Detect which cell encompasses the target text, then output its [x, y] center coordinate. 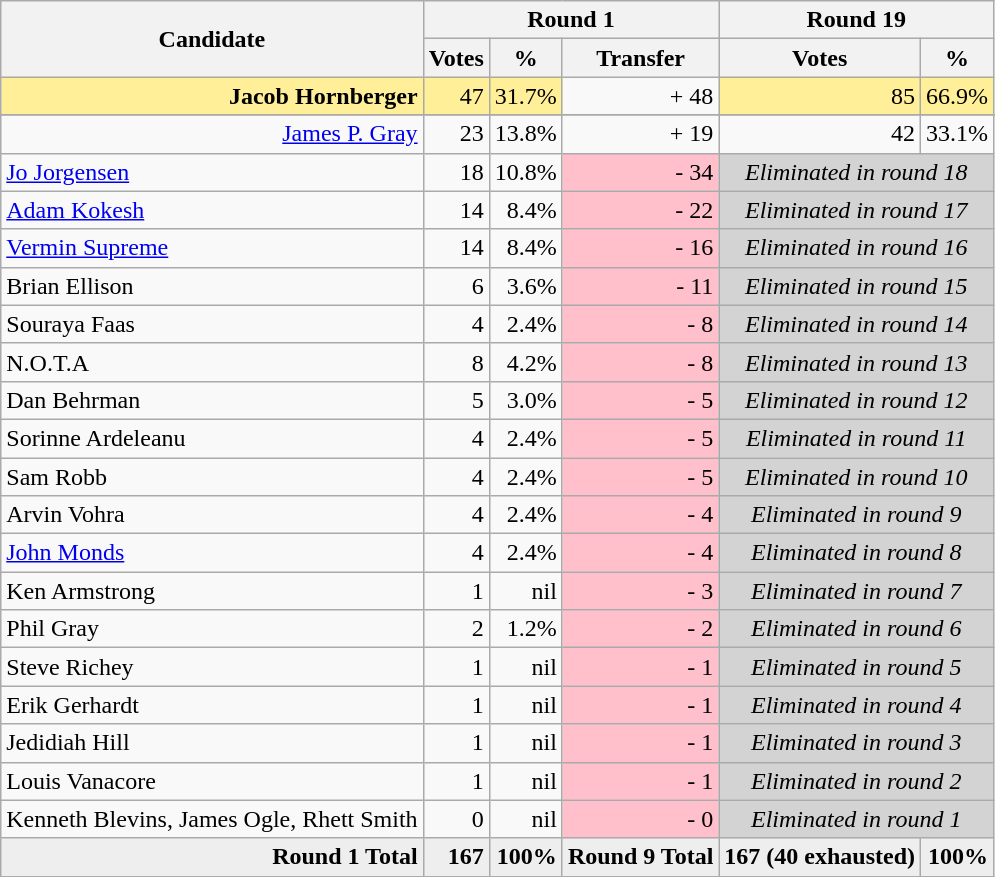
Erik Gerhardt [212, 705]
Sam Robb [212, 477]
Round 9 Total [640, 857]
Eliminated in round 1 [856, 819]
N.O.T.A [212, 362]
James P. Gray [212, 134]
+ 19 [640, 134]
Kenneth Blevins, James Ogle, Rhett Smith [212, 819]
6 [456, 286]
Round 1 Total [212, 857]
Jedidiah Hill [212, 743]
23 [456, 134]
Brian Ellison [212, 286]
85 [820, 96]
- 3 [640, 591]
8 [456, 362]
Eliminated in round 11 [856, 438]
Eliminated in round 2 [856, 781]
- 22 [640, 210]
Ken Armstrong [212, 591]
Sorinne Ardeleanu [212, 438]
42 [820, 134]
- 11 [640, 286]
Eliminated in round 9 [856, 515]
Louis Vanacore [212, 781]
167 (40 exhausted) [820, 857]
33.1% [958, 134]
Jacob Hornberger [212, 96]
3.6% [526, 286]
Steve Richey [212, 667]
Eliminated in round 14 [856, 324]
Eliminated in round 16 [856, 248]
+ 48 [640, 96]
5 [456, 400]
18 [456, 172]
- 2 [640, 629]
Eliminated in round 7 [856, 591]
3.0% [526, 400]
Eliminated in round 8 [856, 553]
Eliminated in round 17 [856, 210]
4.2% [526, 362]
47 [456, 96]
Eliminated in round 6 [856, 629]
Vermin Supreme [212, 248]
- 0 [640, 819]
Round 1 [571, 20]
John Monds [212, 553]
Candidate [212, 39]
Eliminated in round 13 [856, 362]
Adam Kokesh [212, 210]
Souraya Faas [212, 324]
2 [456, 629]
Eliminated in round 5 [856, 667]
Eliminated in round 4 [856, 705]
Dan Behrman [212, 400]
Eliminated in round 18 [856, 172]
0 [456, 819]
Transfer [640, 58]
Phil Gray [212, 629]
Eliminated in round 12 [856, 400]
31.7% [526, 96]
Eliminated in round 10 [856, 477]
- 16 [640, 248]
167 [456, 857]
Eliminated in round 15 [856, 286]
- 34 [640, 172]
Arvin Vohra [212, 515]
Round 19 [856, 20]
Jo Jorgensen [212, 172]
13.8% [526, 134]
Eliminated in round 3 [856, 743]
10.8% [526, 172]
1.2% [526, 629]
66.9% [958, 96]
